Determine the (x, y) coordinate at the center of the cell enclosing the given text.  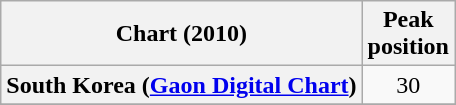
Peakposition (408, 34)
30 (408, 85)
South Korea (Gaon Digital Chart) (182, 85)
Chart (2010) (182, 34)
